Determine the [x, y] coordinate at the center of the cell enclosing the given text.  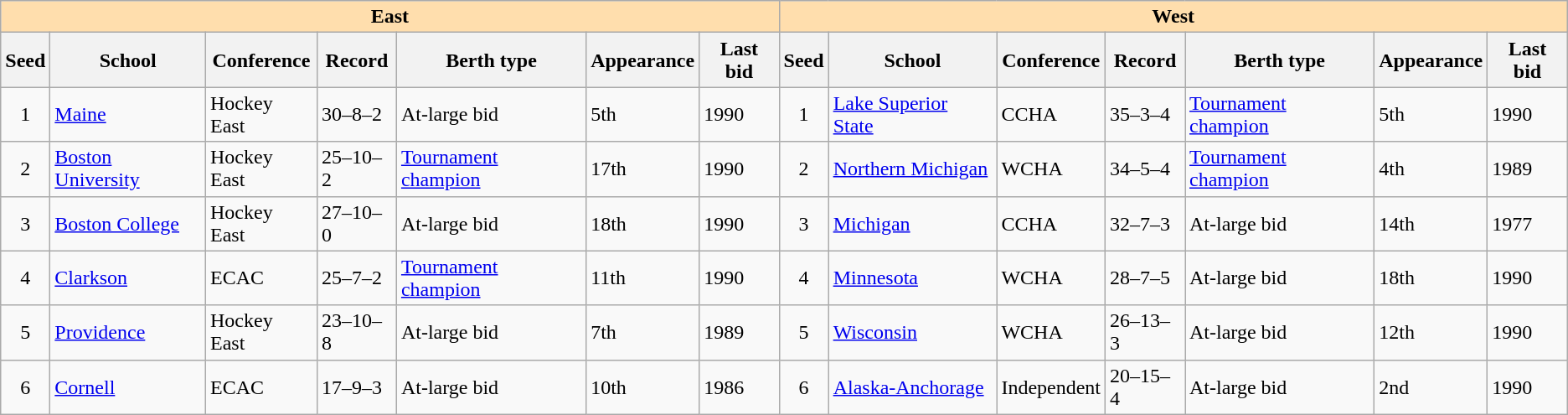
10th [643, 387]
28–7–5 [1146, 278]
Maine [128, 114]
27–10–0 [357, 223]
17–9–3 [357, 387]
35–3–4 [1146, 114]
Independent [1051, 387]
Boston University [128, 169]
Boston College [128, 223]
12th [1431, 332]
26–13–3 [1146, 332]
23–10–8 [357, 332]
Northern Michigan [913, 169]
25–10–2 [357, 169]
Providence [128, 332]
30–8–2 [357, 114]
Minnesota [913, 278]
34–5–4 [1146, 169]
11th [643, 278]
2nd [1431, 387]
4th [1431, 169]
1977 [1528, 223]
Alaska-Anchorage [913, 387]
Wisconsin [913, 332]
East [390, 17]
17th [643, 169]
1986 [739, 387]
25–7–2 [357, 278]
32–7–3 [1146, 223]
West [1173, 17]
Lake Superior State [913, 114]
14th [1431, 223]
Cornell [128, 387]
Clarkson [128, 278]
7th [643, 332]
Michigan [913, 223]
20–15–4 [1146, 387]
